Scan for the cell matching the given text and deliver its (x, y) coordinate at center. 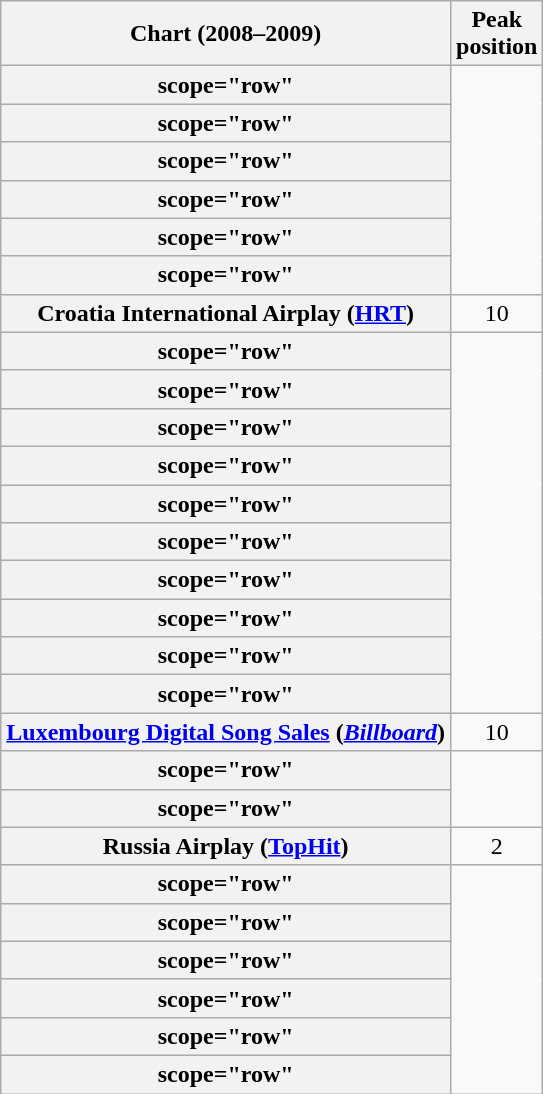
Chart (2008–2009) (226, 34)
Russia Airplay (TopHit) (226, 846)
Peakposition (497, 34)
Luxembourg Digital Song Sales (Billboard) (226, 732)
2 (497, 846)
Croatia International Airplay (HRT) (226, 313)
